From the cell containing the given text, extract its center point as [x, y] coordinate. 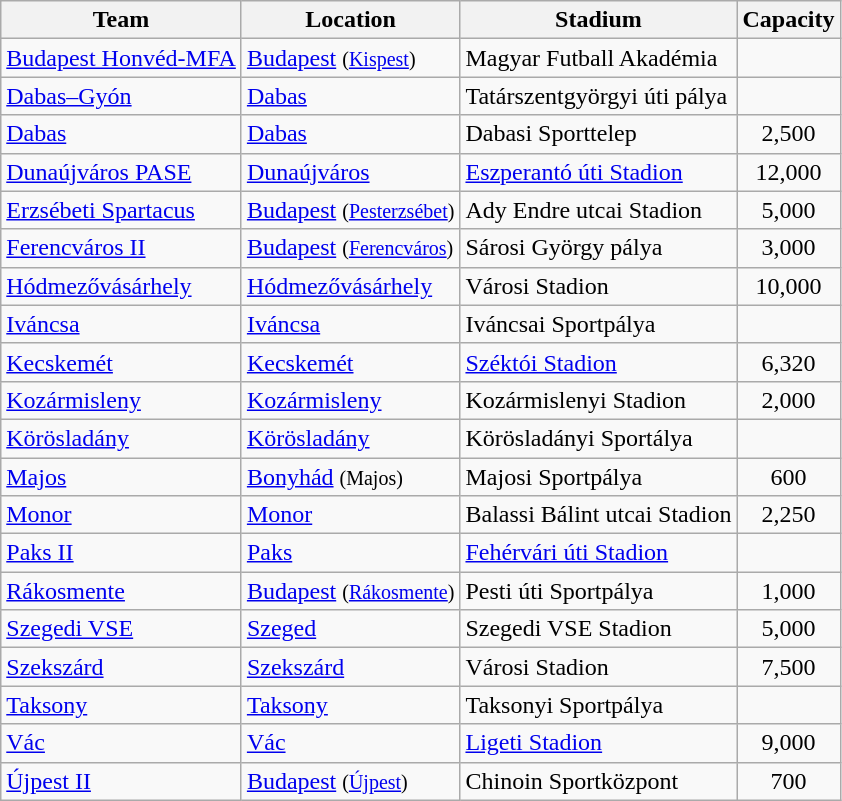
Majosi Sportpálya [598, 477]
7,500 [788, 667]
Balassi Bálint utcai Stadion [598, 515]
Ferencváros II [122, 248]
Budapest (Rákosmente) [350, 591]
Szeged [350, 629]
12,000 [788, 172]
Bonyhád (Majos) [350, 477]
Budapest (Ferencváros) [350, 248]
Location [350, 20]
Pesti úti Sportpálya [598, 591]
Team [122, 20]
Budapest (Újpest) [350, 781]
Dunaújváros [350, 172]
2,500 [788, 134]
Erzsébeti Spartacus [122, 210]
Paks [350, 553]
Chinoin Sportközpont [598, 781]
Körösladányi Sportálya [598, 438]
3,000 [788, 248]
Ligeti Stadion [598, 743]
Újpest II [122, 781]
600 [788, 477]
Dabas–Gyón [122, 96]
Tatárszentgyörgyi úti pálya [598, 96]
Budapest (Kispest) [350, 58]
700 [788, 781]
Sárosi György pálya [598, 248]
Iváncsai Sportpálya [598, 324]
Stadium [598, 20]
2,250 [788, 515]
Magyar Futball Akadémia [598, 58]
Dabasi Sporttelep [598, 134]
Taksonyi Sportpálya [598, 705]
Rákosmente [122, 591]
Dunaújváros PASE [122, 172]
Majos [122, 477]
Paks II [122, 553]
Fehérvári úti Stadion [598, 553]
2,000 [788, 400]
Kozármislenyi Stadion [598, 400]
Budapest Honvéd-MFA [122, 58]
10,000 [788, 286]
Budapest (Pesterzsébet) [350, 210]
Eszperantó úti Stadion [598, 172]
6,320 [788, 362]
Széktói Stadion [598, 362]
Ady Endre utcai Stadion [598, 210]
Szegedi VSE [122, 629]
9,000 [788, 743]
Szegedi VSE Stadion [598, 629]
Capacity [788, 20]
1,000 [788, 591]
